Pinpoint the cell where the given text exists, returning its (x, y) midpoint coordinate. 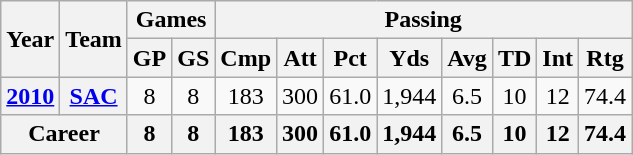
Career (64, 134)
Rtg (606, 58)
TD (514, 58)
Int (558, 58)
GS (194, 58)
Att (300, 58)
Yds (410, 58)
Team (94, 39)
Year (30, 39)
Cmp (246, 58)
2010 (30, 96)
SAC (94, 96)
Games (170, 20)
GP (149, 58)
Avg (468, 58)
Passing (424, 20)
Pct (350, 58)
